Determine the (X, Y) coordinate at the center of the cell enclosing the given text.  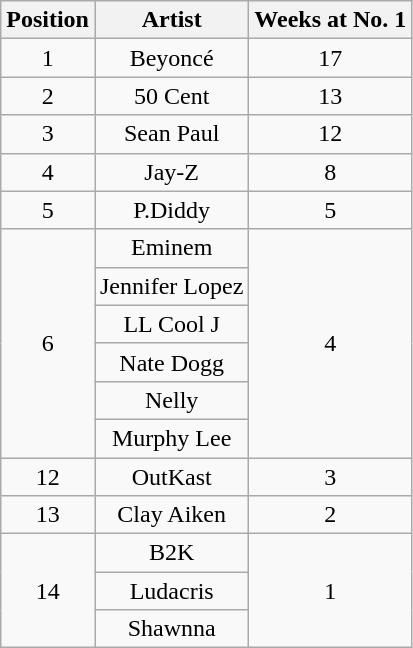
Sean Paul (171, 134)
B2K (171, 553)
Artist (171, 20)
Eminem (171, 248)
OutKast (171, 477)
Ludacris (171, 591)
Nelly (171, 400)
Clay Aiken (171, 515)
Weeks at No. 1 (330, 20)
Murphy Lee (171, 438)
Jay-Z (171, 172)
8 (330, 172)
50 Cent (171, 96)
6 (48, 343)
Nate Dogg (171, 362)
Position (48, 20)
P.Diddy (171, 210)
14 (48, 591)
Jennifer Lopez (171, 286)
LL Cool J (171, 324)
17 (330, 58)
Beyoncé (171, 58)
Shawnna (171, 629)
